Determine the [x, y] coordinate at the center of the cell enclosing the given text.  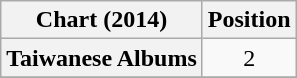
Taiwanese Albums [102, 58]
2 [249, 58]
Chart (2014) [102, 20]
Position [249, 20]
